Determine the (X, Y) coordinate at the center of the cell enclosing the given text.  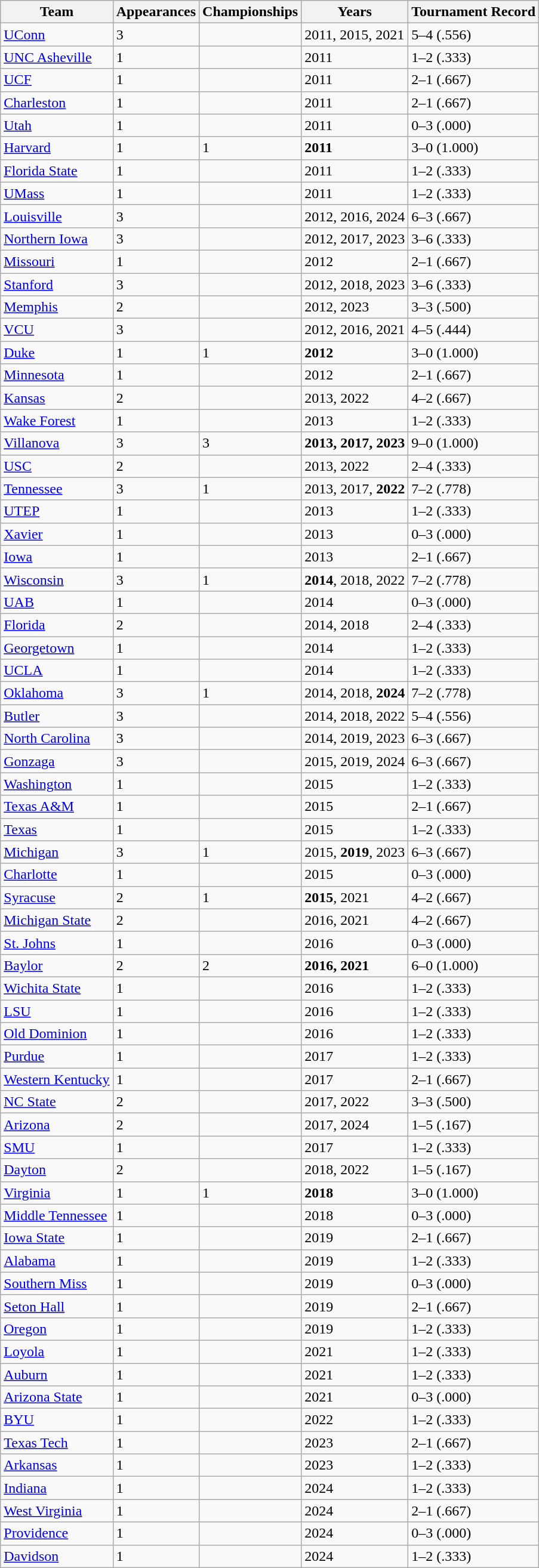
UTEP (57, 511)
Villanova (57, 443)
UCF (57, 80)
Minnesota (57, 375)
Butler (57, 716)
Michigan (57, 852)
West Virginia (57, 1511)
Texas A&M (57, 807)
2012, 2016, 2021 (355, 330)
Virginia (57, 1193)
Team (57, 12)
Charleston (57, 103)
Loyola (57, 1351)
2022 (355, 1420)
Northern Iowa (57, 239)
Syracuse (57, 897)
Old Dominion (57, 1034)
Indiana (57, 1488)
6–0 (1.000) (474, 965)
Washington (57, 784)
Southern Miss (57, 1283)
2013, 2017, 2022 (355, 489)
North Carolina (57, 739)
2014, 2019, 2023 (355, 739)
Dayton (57, 1170)
Western Kentucky (57, 1079)
Iowa State (57, 1238)
Providence (57, 1533)
2012, 2016, 2024 (355, 216)
Alabama (57, 1261)
UMass (57, 193)
2012, 2017, 2023 (355, 239)
NC State (57, 1102)
UAB (57, 602)
Utah (57, 125)
2014, 2018, 2024 (355, 693)
Purdue (57, 1057)
USC (57, 466)
2014, 2018 (355, 625)
Davidson (57, 1556)
Harvard (57, 148)
Arizona (57, 1125)
Charlotte (57, 875)
Baylor (57, 965)
2012, 2018, 2023 (355, 285)
Memphis (57, 307)
2012, 2023 (355, 307)
Texas (57, 829)
Years (355, 12)
2011, 2015, 2021 (355, 35)
Arkansas (57, 1465)
Michigan State (57, 920)
Seton Hall (57, 1306)
Florida (57, 625)
LSU (57, 1011)
Kansas (57, 398)
2015, 2019, 2024 (355, 761)
St. Johns (57, 943)
2018, 2022 (355, 1170)
UCLA (57, 671)
Stanford (57, 285)
Wake Forest (57, 421)
Middle Tennessee (57, 1215)
Iowa (57, 557)
Texas Tech (57, 1443)
SMU (57, 1147)
Xavier (57, 534)
2015, 2021 (355, 897)
BYU (57, 1420)
2017, 2022 (355, 1102)
2013, 2017, 2023 (355, 443)
Georgetown (57, 647)
UNC Asheville (57, 57)
Duke (57, 353)
Wisconsin (57, 579)
Oklahoma (57, 693)
Championships (251, 12)
Florida State (57, 171)
9–0 (1.000) (474, 443)
Gonzaga (57, 761)
Auburn (57, 1374)
Tournament Record (474, 12)
2015, 2019, 2023 (355, 852)
4–5 (.444) (474, 330)
Arizona State (57, 1397)
VCU (57, 330)
Louisville (57, 216)
UConn (57, 35)
Tennessee (57, 489)
Oregon (57, 1329)
Missouri (57, 261)
Wichita State (57, 988)
Appearances (156, 12)
2017, 2024 (355, 1125)
